Determine the (X, Y) coordinate at the center of the cell enclosing the given text.  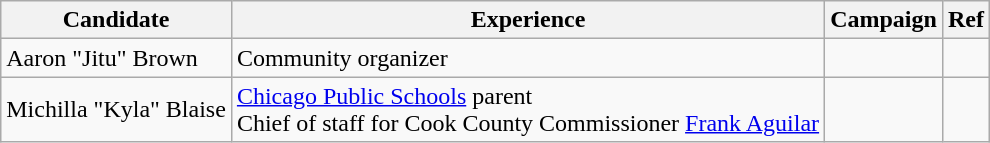
Ref (966, 20)
Experience (528, 20)
Aaron "Jitu" Brown (116, 58)
Campaign (884, 20)
Community organizer (528, 58)
Michilla "Kyla" Blaise (116, 110)
Candidate (116, 20)
Chicago Public Schools parentChief of staff for Cook County Commissioner Frank Aguilar (528, 110)
